Detect which cell encompasses the target text, then output its (X, Y) center coordinate. 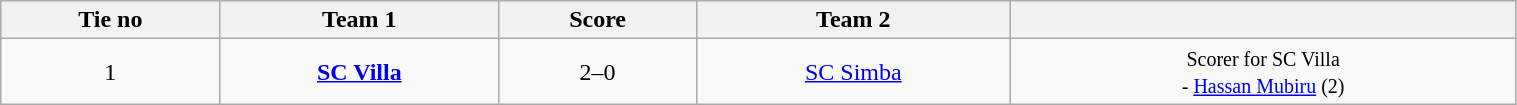
Score (598, 20)
Tie no (110, 20)
1 (110, 72)
Team 1 (360, 20)
Scorer for SC Villa - Hassan Mubiru (2) (1263, 72)
SC Simba (853, 72)
2–0 (598, 72)
Team 2 (853, 20)
SC Villa (360, 72)
